Determine the (X, Y) coordinate at the center of the cell enclosing the given text.  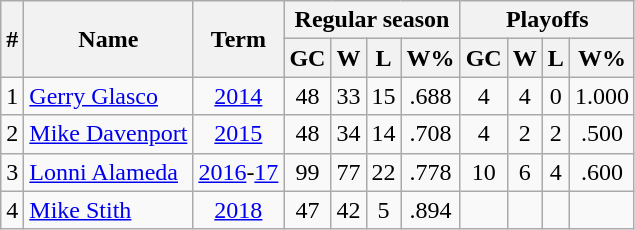
1 (12, 96)
1.000 (602, 96)
2015 (238, 134)
2018 (238, 210)
Mike Davenport (108, 134)
.708 (430, 134)
3 (12, 172)
Gerry Glasco (108, 96)
Term (238, 39)
22 (384, 172)
10 (484, 172)
2014 (238, 96)
Lonni Alameda (108, 172)
47 (308, 210)
14 (384, 134)
.688 (430, 96)
Regular season (372, 20)
99 (308, 172)
42 (348, 210)
Playoffs (547, 20)
34 (348, 134)
15 (384, 96)
.500 (602, 134)
0 (556, 96)
5 (384, 210)
.778 (430, 172)
.600 (602, 172)
# (12, 39)
77 (348, 172)
Name (108, 39)
33 (348, 96)
2016-17 (238, 172)
.894 (430, 210)
6 (524, 172)
Mike Stith (108, 210)
